Search for the cell housing the specified text and yield its (x, y) center coordinate. 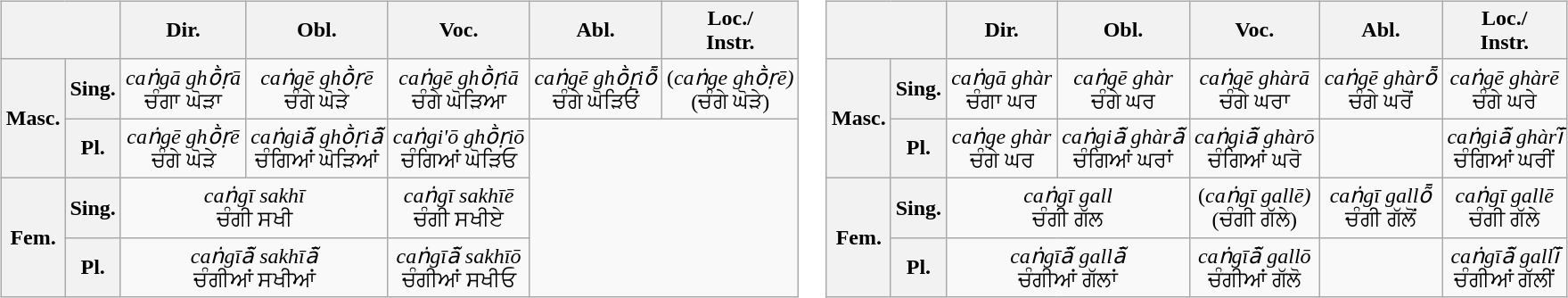
caṅgīā̃ gallōਚੰਗੀਆਂ ਗੱਲੋ (1254, 268)
caṅgā ghàrਚੰਗਾ ਘਰ (1002, 89)
caṅgi'ō ghṑṛiōਚੰਗਿਆਂ ਘੋੜਿਓ (458, 148)
caṅgī gallēਚੰਗੀ ਗੱਲੇ (1505, 207)
caṅgīā̃ sakhīōਚੰਗੀਆਂ ਸਖੀਓ (458, 268)
caṅgī sakhīēਚੰਗੀ ਸਖੀਏ (458, 207)
caṅgīā̃ sakhīā̃ਚੰਗੀਆਂ ਸਖੀਆਂ (254, 268)
caṅgiā̃ ghàrā̃ਚੰਗਿਆਂ ਘਰਾਂ (1123, 148)
caṅgē ghàrēਚੰਗੇ ਘਰੇ (1505, 89)
caṅgī gallȭਚੰਗੀ ਗੱਲੋਂ (1381, 207)
caṅgī gallਚੰਗੀ ਗੱਲ (1068, 207)
caṅgiā̃ ghàrī̃ਚੰਗਿਆਂ ਘਰੀਂ (1505, 148)
caṅgā ghṑṛāਚੰਗਾ ਘੋੜਾ (183, 89)
caṅgiā̃ ghṑṛiā̃ਚੰਗਿਆਂ ਘੋੜਿਆਂ (317, 148)
caṅge ghàrਚੰਗੇ ਘਰ (1002, 148)
caṅgē ghàrȭਚੰਗੇ ਘਰੋਂ (1381, 89)
(caṅge ghṑṛē)(ਚੰਗੇ ਘੋੜੇ) (730, 89)
caṅgē ghṑṛiāਚੰਗੇ ਘੋੜਿਆ (458, 89)
caṅgē ghàrāਚੰਗੇ ਘਰਾ (1254, 89)
caṅgē ghàrਚੰਗੇ ਘਰ (1123, 89)
caṅgē ghṑṛiȭਚੰਗੇ ਘੋੜਿਓਂ (595, 89)
caṅgī sakhīਚੰਗੀ ਸਖੀ (254, 207)
caṅgīā̃ gallī̃ਚੰਗੀਆਂ ਗੱਲੀਂ (1505, 268)
caṅgiā̃ ghàrōਚੰਗਿਆਂ ਘਰੋ (1254, 148)
(caṅgī gallē)(ਚੰਗੀ ਗੱਲੇ) (1254, 207)
caṅgīā̃ gallā̃ਚੰਗੀਆਂ ਗੱਲਾਂ (1068, 268)
